Provide the [X, Y] coordinate of the cell's center where the given text is located.  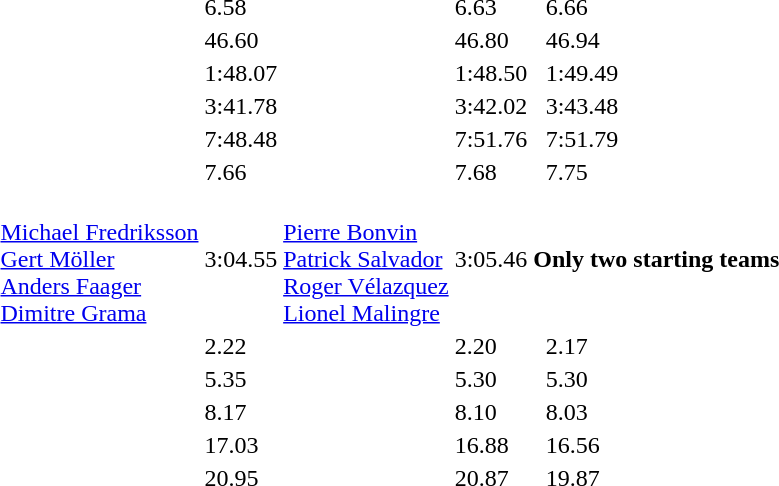
7:48.48 [241, 139]
5.35 [241, 379]
7.68 [491, 172]
2.22 [241, 346]
5.30 [491, 379]
3:04.55 [241, 259]
3:42.02 [491, 106]
7.66 [241, 172]
1:48.07 [241, 73]
46.80 [491, 40]
3:41.78 [241, 106]
8.17 [241, 412]
17.03 [241, 445]
1:48.50 [491, 73]
16.88 [491, 445]
2.20 [491, 346]
Pierre BonvinPatrick SalvadorRoger VélazquezLionel Malingre [366, 259]
8.10 [491, 412]
46.60 [241, 40]
7:51.76 [491, 139]
3:05.46 [491, 259]
